Locate the cell with the specified text and output its (X, Y) center coordinate. 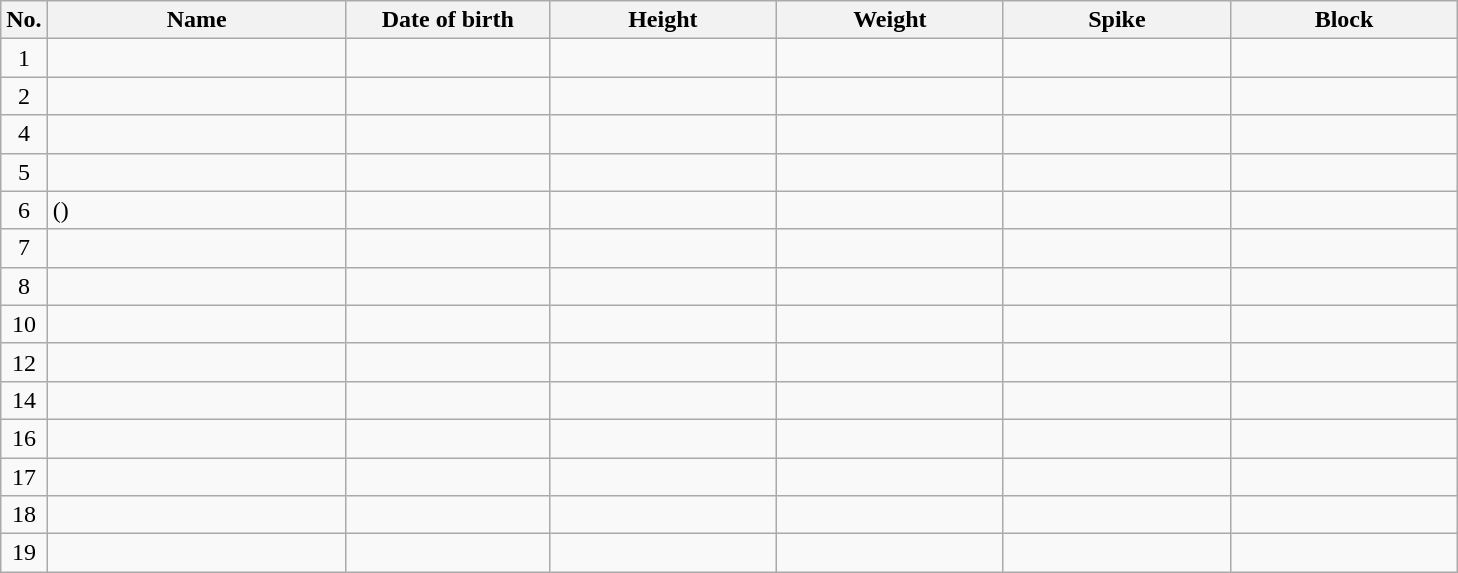
Name (196, 20)
19 (24, 553)
Height (662, 20)
Weight (890, 20)
Date of birth (448, 20)
Spike (1116, 20)
5 (24, 172)
4 (24, 134)
12 (24, 362)
1 (24, 58)
Block (1344, 20)
7 (24, 248)
2 (24, 96)
16 (24, 438)
8 (24, 286)
14 (24, 400)
10 (24, 324)
() (196, 210)
18 (24, 515)
No. (24, 20)
6 (24, 210)
17 (24, 477)
